Identify which cell holds the provided text, then report its [X, Y] central coordinate. 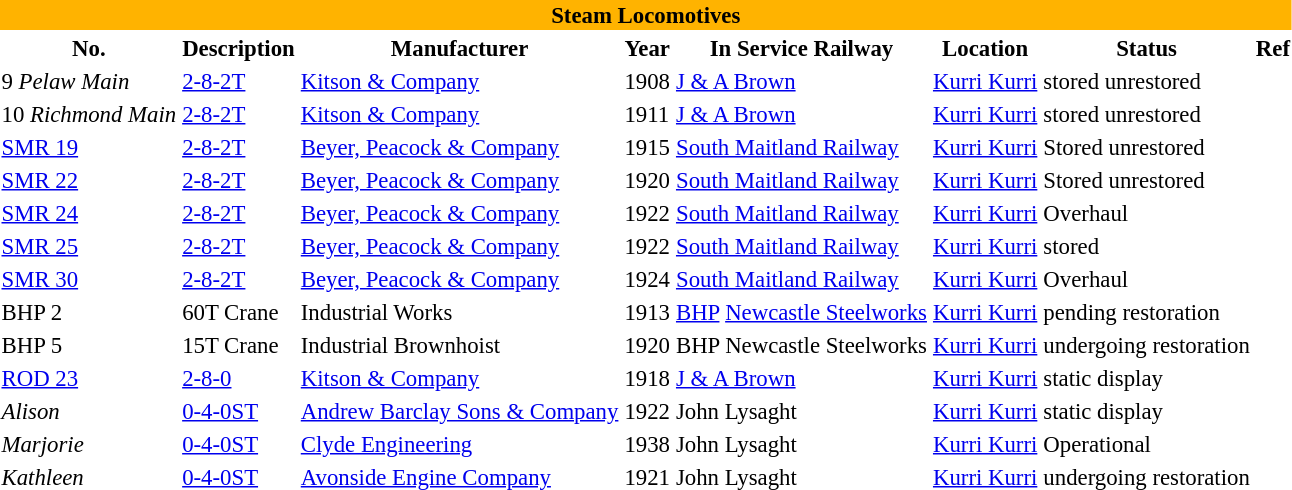
60T Crane [239, 312]
1924 [648, 279]
SMR 19 [89, 147]
Alison [89, 411]
BHP 2 [89, 312]
15T Crane [239, 345]
SMR 24 [89, 213]
2-8-0 [239, 378]
In Service Railway [801, 48]
1908 [648, 81]
SMR 22 [89, 180]
SMR 30 [89, 279]
No. [89, 48]
Industrial Works [460, 312]
stored [1146, 246]
ROD 23 [89, 378]
SMR 25 [89, 246]
1913 [648, 312]
Status [1146, 48]
10 Richmond Main [89, 114]
Marjorie [89, 444]
Location [984, 48]
9 Pelaw Main [89, 81]
Clyde Engineering [460, 444]
Industrial Brownhoist [460, 345]
1911 [648, 114]
Steam Locomotives [646, 15]
1918 [648, 378]
Operational [1146, 444]
1915 [648, 147]
BHP 5 [89, 345]
Manufacturer [460, 48]
Ref [1272, 48]
Description [239, 48]
Year [648, 48]
pending restoration [1146, 312]
Andrew Barclay Sons & Company [460, 411]
1938 [648, 444]
undergoing restoration [1146, 345]
